Detect which cell encompasses the target text, then output its [X, Y] center coordinate. 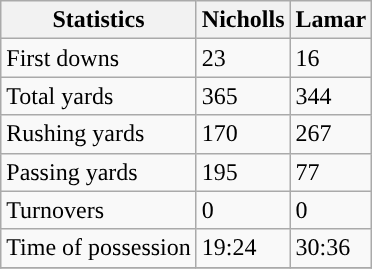
Lamar [331, 20]
344 [331, 96]
23 [243, 58]
365 [243, 96]
267 [331, 134]
Total yards [99, 96]
30:36 [331, 248]
77 [331, 172]
First downs [99, 58]
Passing yards [99, 172]
Nicholls [243, 20]
16 [331, 58]
19:24 [243, 248]
170 [243, 134]
Rushing yards [99, 134]
195 [243, 172]
Statistics [99, 20]
Time of possession [99, 248]
Turnovers [99, 210]
